Search for the cell housing the specified text and yield its [x, y] center coordinate. 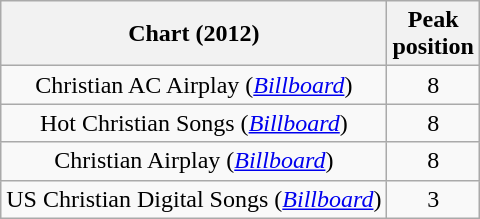
Chart (2012) [194, 34]
US Christian Digital Songs (Billboard) [194, 199]
Christian AC Airplay (Billboard) [194, 85]
Hot Christian Songs (Billboard) [194, 123]
Christian Airplay (Billboard) [194, 161]
Peak position [433, 34]
3 [433, 199]
